Return (X, Y) of the center of cell containing provided text 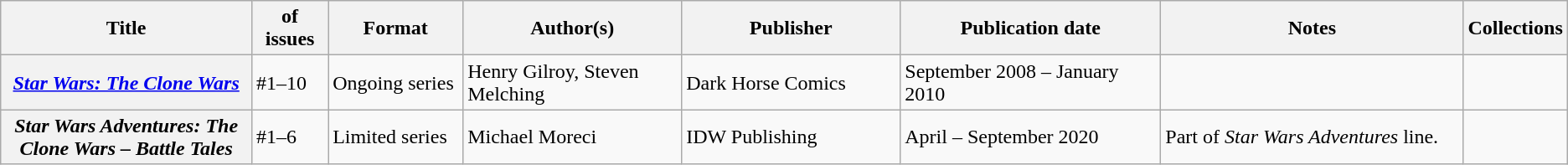
Ongoing series (395, 82)
Michael Moreci (573, 137)
Collections (1515, 28)
Notes (1312, 28)
Publisher (791, 28)
Format (395, 28)
#1–6 (290, 137)
September 2008 – January 2010 (1030, 82)
#1–10 (290, 82)
Limited series (395, 137)
Henry Gilroy, Steven Melching (573, 82)
of issues (290, 28)
Star Wars: The Clone Wars (126, 82)
Publication date (1030, 28)
Star Wars Adventures: The Clone Wars – Battle Tales (126, 137)
April – September 2020 (1030, 137)
Author(s) (573, 28)
Dark Horse Comics (791, 82)
IDW Publishing (791, 137)
Part of Star Wars Adventures line. (1312, 137)
Title (126, 28)
